From the cell containing the given text, extract its center point as (X, Y) coordinate. 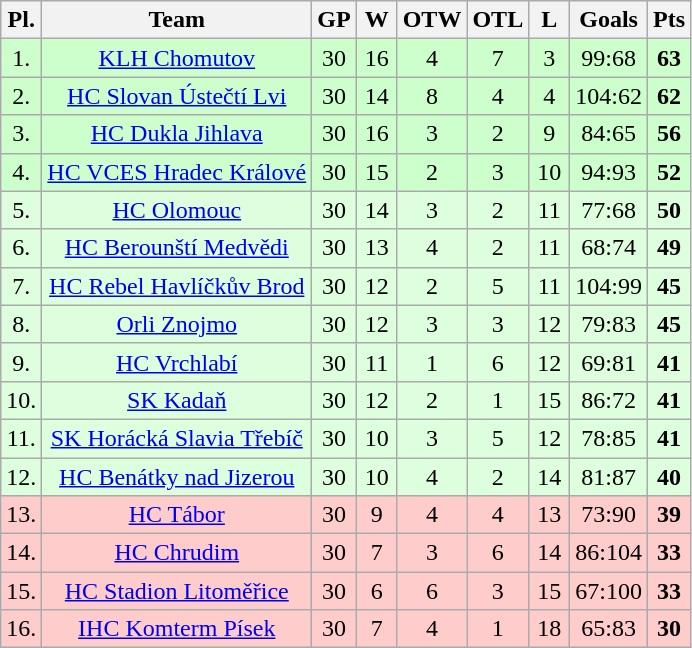
HC Berounští Medvědi (177, 248)
104:62 (609, 96)
KLH Chomutov (177, 58)
68:74 (609, 248)
8 (432, 96)
50 (668, 210)
Pl. (22, 20)
HC Dukla Jihlava (177, 134)
13. (22, 515)
18 (550, 629)
OTL (498, 20)
6. (22, 248)
Goals (609, 20)
4. (22, 172)
14. (22, 553)
HC Benátky nad Jizerou (177, 477)
77:68 (609, 210)
39 (668, 515)
SK Horácká Slavia Třebíč (177, 438)
9. (22, 362)
HC VCES Hradec Králové (177, 172)
1. (22, 58)
67:100 (609, 591)
HC Chrudim (177, 553)
16. (22, 629)
11. (22, 438)
8. (22, 324)
HC Slovan Ústečtí Lvi (177, 96)
3. (22, 134)
40 (668, 477)
5. (22, 210)
HC Rebel Havlíčkův Brod (177, 286)
86:104 (609, 553)
HC Stadion Litoměřice (177, 591)
49 (668, 248)
99:68 (609, 58)
HC Vrchlabí (177, 362)
79:83 (609, 324)
78:85 (609, 438)
HC Tábor (177, 515)
Team (177, 20)
81:87 (609, 477)
SK Kadaň (177, 400)
2. (22, 96)
63 (668, 58)
W (376, 20)
104:99 (609, 286)
7. (22, 286)
94:93 (609, 172)
Pts (668, 20)
HC Olomouc (177, 210)
84:65 (609, 134)
10. (22, 400)
GP (334, 20)
Orli Znojmo (177, 324)
15. (22, 591)
86:72 (609, 400)
52 (668, 172)
12. (22, 477)
56 (668, 134)
69:81 (609, 362)
L (550, 20)
65:83 (609, 629)
62 (668, 96)
OTW (432, 20)
73:90 (609, 515)
IHC Komterm Písek (177, 629)
